Capture the cell that displays the provided text and extract its (x, y) central coordinate. 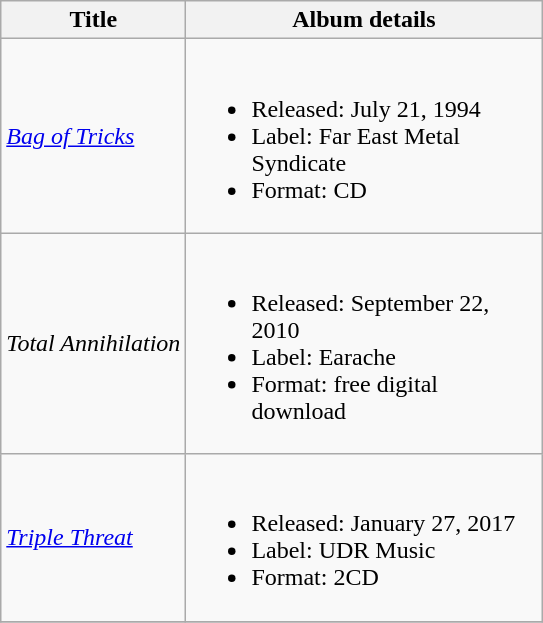
Released: September 22, 2010Label: EaracheFormat: free digital download (364, 344)
Album details (364, 20)
Released: January 27, 2017Label: UDR MusicFormat: 2CD (364, 538)
Bag of Tricks (94, 136)
Total Annihilation (94, 344)
Triple Threat (94, 538)
Released: July 21, 1994Label: Far East Metal SyndicateFormat: CD (364, 136)
Title (94, 20)
